Determine the (X, Y) coordinate at the center of the cell enclosing the given text.  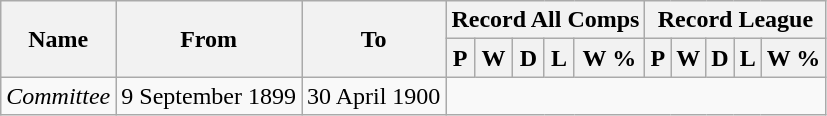
Committee (58, 96)
30 April 1900 (374, 96)
From (209, 39)
Record League (736, 20)
Record All Comps (546, 20)
Name (58, 39)
To (374, 39)
9 September 1899 (209, 96)
